Return (x, y) of the center of cell containing provided text 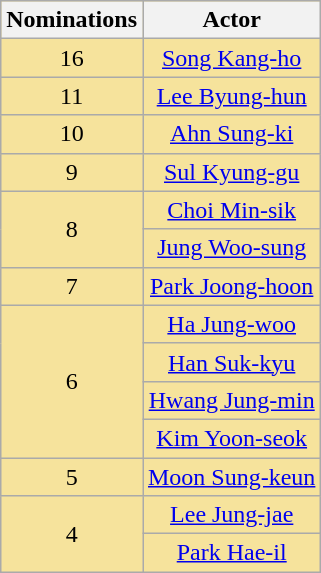
10 (72, 134)
6 (72, 381)
Nominations (72, 20)
16 (72, 58)
9 (72, 172)
11 (72, 96)
Actor (231, 20)
Han Suk-kyu (231, 362)
Moon Sung-keun (231, 477)
Park Joong-hoon (231, 286)
Ha Jung-woo (231, 324)
Jung Woo-sung (231, 248)
Lee Jung-jae (231, 515)
5 (72, 477)
Ahn Sung-ki (231, 134)
Park Hae-il (231, 553)
Choi Min-sik (231, 210)
7 (72, 286)
Lee Byung-hun (231, 96)
8 (72, 229)
Kim Yoon-seok (231, 438)
Sul Kyung-gu (231, 172)
4 (72, 534)
Hwang Jung-min (231, 400)
Song Kang-ho (231, 58)
